Detect which cell encompasses the target text, then output its [x, y] center coordinate. 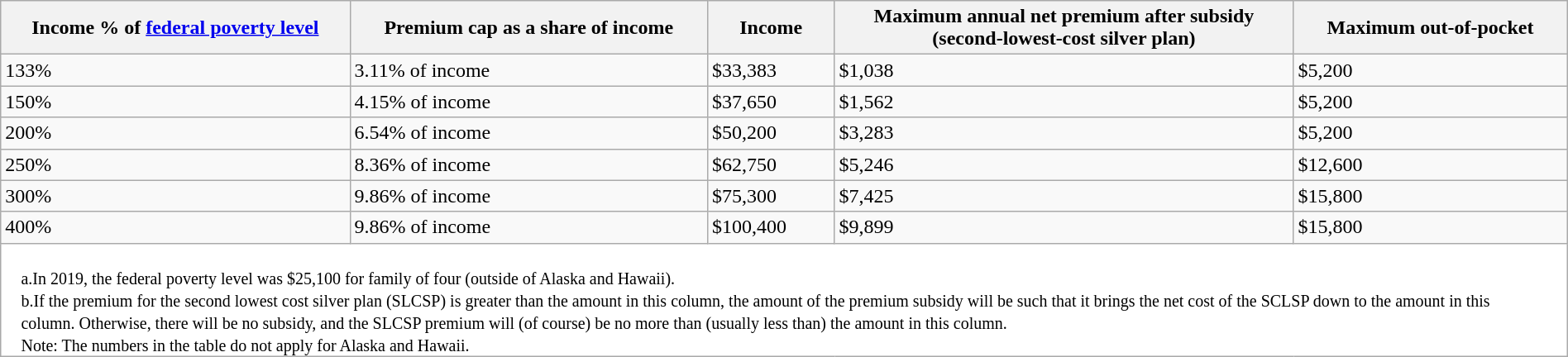
$50,200 [771, 133]
4.15% of income [529, 102]
8.36% of income [529, 164]
6.54% of income [529, 133]
$100,400 [771, 227]
Income % of federal poverty level [175, 28]
$62,750 [771, 164]
200% [175, 133]
3.11% of income [529, 70]
$5,246 [1064, 164]
Income [771, 28]
$12,600 [1431, 164]
$75,300 [771, 196]
$37,650 [771, 102]
Premium cap as a share of income [529, 28]
400% [175, 227]
Maximum annual net premium after subsidy(second-lowest-cost silver plan) [1064, 28]
$33,383 [771, 70]
300% [175, 196]
$1,562 [1064, 102]
$3,283 [1064, 133]
$1,038 [1064, 70]
133% [175, 70]
150% [175, 102]
250% [175, 164]
Maximum out-of-pocket [1431, 28]
$7,425 [1064, 196]
$9,899 [1064, 227]
